Return the [X, Y] coordinate for the center point of the cell that contains the specified text.  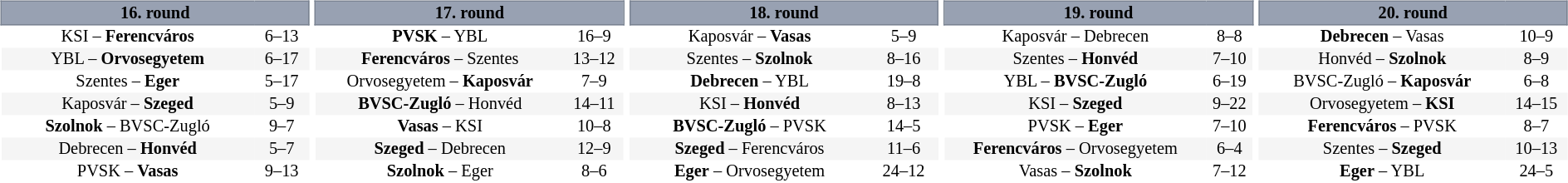
19–8 [904, 82]
KSI – Honvéd [749, 105]
Ferencváros – PVSK [1382, 126]
Eger – Orvosegyetem [749, 171]
Vasas – KSI [440, 126]
16–9 [595, 37]
10–9 [1536, 37]
8–7 [1536, 126]
11–6 [904, 150]
8–8 [1229, 37]
Szentes – Szeged [1382, 150]
24–12 [904, 171]
Debrecen – Honvéd [128, 150]
16. round [154, 12]
9–22 [1229, 105]
Vasas – Szolnok [1076, 171]
KSI – Szeged [1076, 105]
YBL – BVSC-Zugló [1076, 82]
Szentes – Szolnok [749, 60]
Szolnok – BVSC-Zugló [128, 126]
Kaposvár – Debrecen [1076, 37]
BVSC-Zugló – Kaposvár [1382, 82]
Szeged – Ferencváros [749, 150]
9–7 [282, 126]
13–12 [595, 60]
6–17 [282, 60]
10–8 [595, 126]
YBL – Orvosegyetem [128, 60]
Kaposvár – Szeged [128, 105]
Szeged – Debrecen [440, 150]
8–9 [1536, 60]
7–12 [1229, 171]
PVSK – Eger [1076, 126]
6–19 [1229, 82]
14–11 [595, 105]
12–9 [595, 150]
Szentes – Eger [128, 82]
17. round [470, 12]
6–13 [282, 37]
KSI – Ferencváros [128, 37]
8–13 [904, 105]
Orvosegyetem – Kaposvár [440, 82]
5–17 [282, 82]
PVSK – Vasas [128, 171]
BVSC-Zugló – PVSK [749, 126]
BVSC-Zugló – Honvéd [440, 105]
5–7 [282, 150]
24–5 [1536, 171]
6–8 [1536, 82]
9–13 [282, 171]
19. round [1098, 12]
Debrecen – Vasas [1382, 37]
14–5 [904, 126]
Szolnok – Eger [440, 171]
Ferencváros – Szentes [440, 60]
PVSK – YBL [440, 37]
Honvéd – Szolnok [1382, 60]
Eger – YBL [1382, 171]
7–9 [595, 82]
14–15 [1536, 105]
Orvosegyetem – KSI [1382, 105]
Kaposvár – Vasas [749, 37]
8–16 [904, 60]
Szentes – Honvéd [1076, 60]
10–13 [1536, 150]
8–6 [595, 171]
20. round [1414, 12]
Debrecen – YBL [749, 82]
Ferencváros – Orvosegyetem [1076, 150]
6–4 [1229, 150]
18. round [784, 12]
